Return the (X, Y) coordinate for the center point of the cell that contains the specified text.  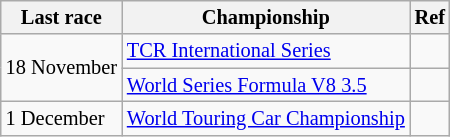
World Touring Car Championship (266, 118)
Ref (430, 17)
1 December (62, 118)
18 November (62, 68)
Last race (62, 17)
World Series Formula V8 3.5 (266, 85)
TCR International Series (266, 51)
Championship (266, 17)
